Detect which cell encompasses the target text, then output its [X, Y] center coordinate. 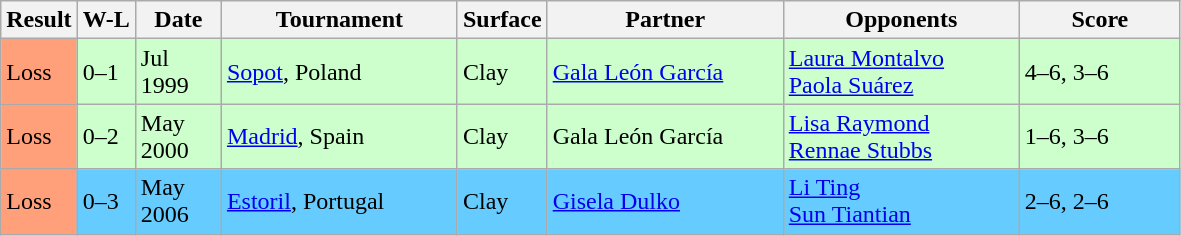
Tournament [339, 20]
Date [178, 20]
Result [39, 20]
0–3 [106, 202]
Score [1100, 20]
W-L [106, 20]
Estoril, Portugal [339, 202]
Opponents [901, 20]
Li Ting Sun Tiantian [901, 202]
Madrid, Spain [339, 136]
2–6, 2–6 [1100, 202]
Laura Montalvo Paola Suárez [901, 72]
0–1 [106, 72]
Gisela Dulko [665, 202]
1–6, 3–6 [1100, 136]
May 2006 [178, 202]
Surface [502, 20]
Partner [665, 20]
4–6, 3–6 [1100, 72]
Sopot, Poland [339, 72]
Jul 1999 [178, 72]
Lisa Raymond Rennae Stubbs [901, 136]
0–2 [106, 136]
May 2000 [178, 136]
